Pinpoint the cell where the given text exists, returning its (x, y) midpoint coordinate. 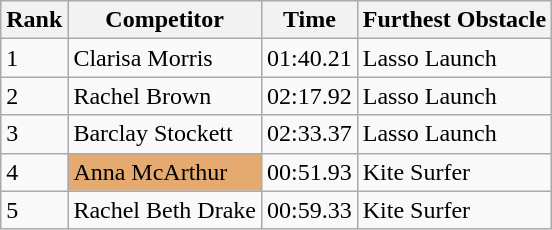
Rachel Brown (165, 96)
5 (34, 210)
Competitor (165, 20)
01:40.21 (310, 58)
Furthest Obstacle (454, 20)
Anna McArthur (165, 172)
Rank (34, 20)
Time (310, 20)
1 (34, 58)
4 (34, 172)
3 (34, 134)
00:59.33 (310, 210)
02:17.92 (310, 96)
Barclay Stockett (165, 134)
Rachel Beth Drake (165, 210)
2 (34, 96)
Clarisa Morris (165, 58)
00:51.93 (310, 172)
02:33.37 (310, 134)
